Pinpoint the cell where the given text exists, returning its [X, Y] midpoint coordinate. 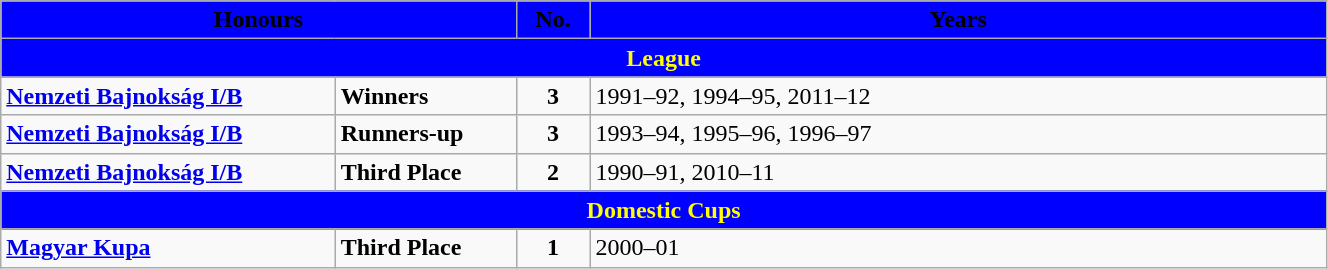
Honours [259, 20]
Domestic Cups [664, 210]
Years [958, 20]
League [664, 58]
1990–91, 2010–11 [958, 172]
1 [553, 248]
Winners [426, 96]
No. [553, 20]
2000–01 [958, 248]
Magyar Kupa [168, 248]
1991–92, 1994–95, 2011–12 [958, 96]
1993–94, 1995–96, 1996–97 [958, 134]
Runners-up [426, 134]
2 [553, 172]
